Identify which cell holds the provided text, then report its [X, Y] central coordinate. 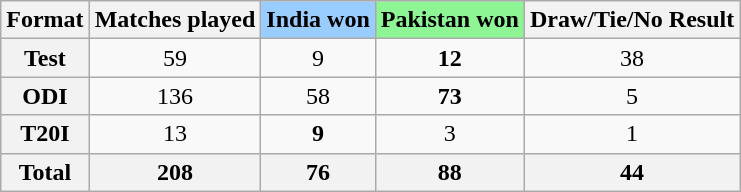
Matches played [175, 20]
Draw/Tie/No Result [632, 20]
88 [450, 172]
38 [632, 58]
5 [632, 96]
136 [175, 96]
13 [175, 134]
73 [450, 96]
76 [318, 172]
59 [175, 58]
12 [450, 58]
T20I [45, 134]
208 [175, 172]
ODI [45, 96]
Total [45, 172]
Test [45, 58]
India won [318, 20]
44 [632, 172]
3 [450, 134]
1 [632, 134]
58 [318, 96]
Format [45, 20]
Pakistan won [450, 20]
